Determine the (X, Y) coordinate at the center of the cell enclosing the given text.  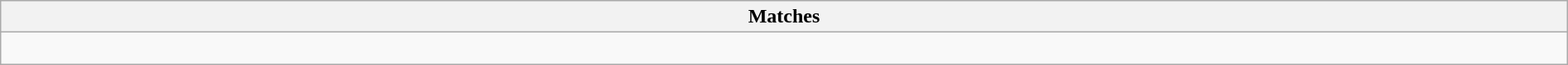
Matches (784, 17)
